Detect which cell encompasses the target text, then output its [x, y] center coordinate. 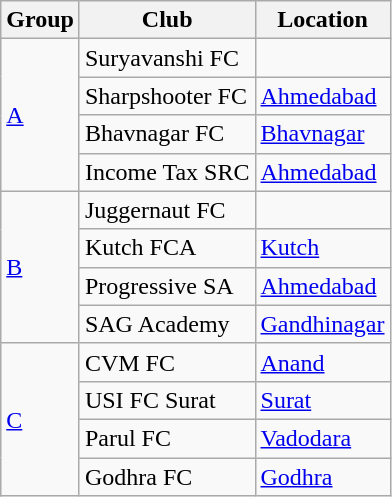
Group [40, 20]
Progressive SA [167, 286]
C [40, 419]
Parul FC [167, 438]
Kutch FCA [167, 248]
Vadodara [322, 438]
Bhavnagar FC [167, 134]
B [40, 267]
Income Tax SRC [167, 172]
Godhra FC [167, 477]
Anand [322, 362]
Gandhinagar [322, 324]
Suryavanshi FC [167, 58]
A [40, 115]
Location [322, 20]
SAG Academy [167, 324]
Surat [322, 400]
Bhavnagar [322, 134]
USI FC Surat [167, 400]
Juggernaut FC [167, 210]
Kutch [322, 248]
Sharpshooter FC [167, 96]
Godhra [322, 477]
CVM FC [167, 362]
Club [167, 20]
